Return the [X, Y] coordinate for the center point of the cell that contains the specified text.  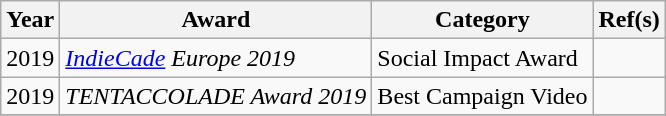
Best Campaign Video [482, 96]
IndieCade Europe 2019 [216, 58]
TENTACCOLADE Award 2019 [216, 96]
Category [482, 20]
Year [30, 20]
Ref(s) [629, 20]
Award [216, 20]
Social Impact Award [482, 58]
